Capture the cell that displays the provided text and extract its [X, Y] central coordinate. 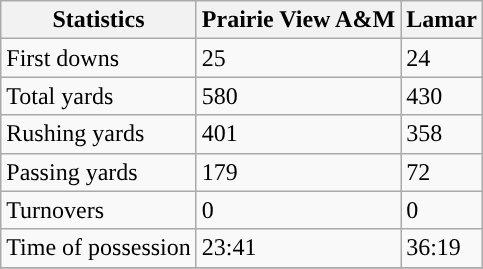
First downs [99, 58]
25 [298, 58]
Rushing yards [99, 134]
580 [298, 96]
179 [298, 172]
Time of possession [99, 248]
23:41 [298, 248]
Statistics [99, 20]
Total yards [99, 96]
24 [442, 58]
72 [442, 172]
Prairie View A&M [298, 20]
Turnovers [99, 210]
358 [442, 134]
Lamar [442, 20]
36:19 [442, 248]
430 [442, 96]
401 [298, 134]
Passing yards [99, 172]
